Detect which cell encompasses the target text, then output its [x, y] center coordinate. 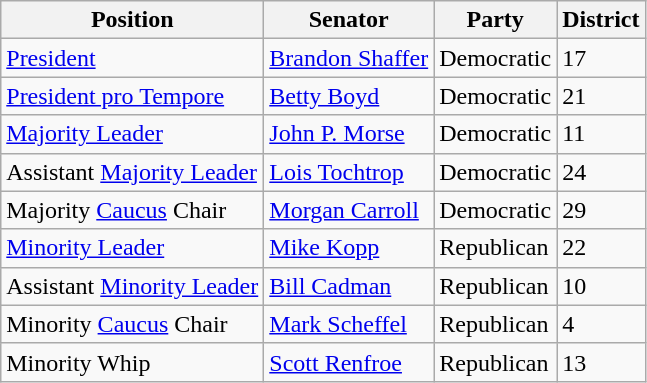
Mike Kopp [349, 248]
Minority Leader [132, 248]
Betty Boyd [349, 96]
4 [601, 324]
John P. Morse [349, 134]
Majority Leader [132, 134]
Brandon Shaffer [349, 58]
10 [601, 286]
President [132, 58]
President pro Tempore [132, 96]
Minority Whip [132, 362]
Mark Scheffel [349, 324]
11 [601, 134]
District [601, 20]
Party [496, 20]
21 [601, 96]
Morgan Carroll [349, 210]
24 [601, 172]
Minority Caucus Chair [132, 324]
Position [132, 20]
Assistant Minority Leader [132, 286]
22 [601, 248]
Senator [349, 20]
17 [601, 58]
Scott Renfroe [349, 362]
29 [601, 210]
Majority Caucus Chair [132, 210]
Assistant Majority Leader [132, 172]
13 [601, 362]
Bill Cadman [349, 286]
Lois Tochtrop [349, 172]
